Capture the cell that displays the provided text and extract its (X, Y) central coordinate. 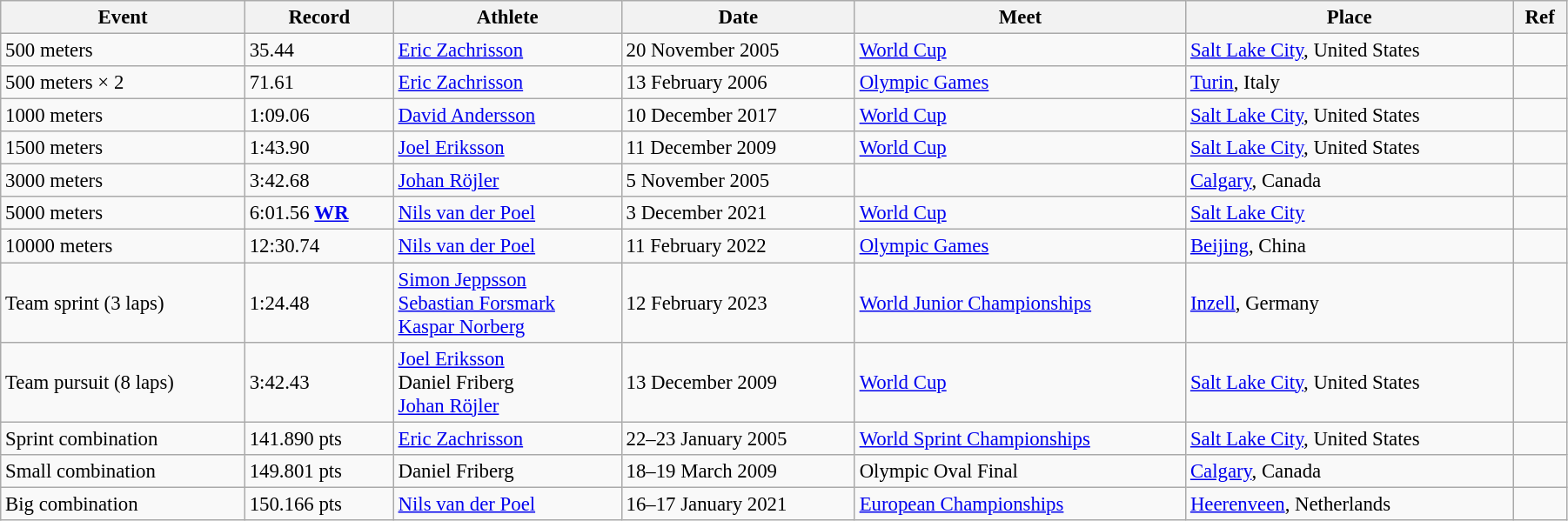
Small combination (124, 471)
European Championships (1020, 504)
Joel ErikssonDaniel FribergJohan Röjler (507, 382)
Olympic Oval Final (1020, 471)
5 November 2005 (738, 181)
1:43.90 (318, 148)
Meet (1020, 17)
10000 meters (124, 246)
5000 meters (124, 213)
13 February 2006 (738, 83)
149.801 pts (318, 471)
Place (1350, 17)
1:24.48 (318, 303)
500 meters (124, 50)
Simon JeppssonSebastian ForsmarkKaspar Norberg (507, 303)
Sprint combination (124, 438)
Date (738, 17)
3000 meters (124, 181)
Daniel Friberg (507, 471)
3:42.68 (318, 181)
Johan Röjler (507, 181)
David Andersson (507, 116)
22–23 January 2005 (738, 438)
World Junior Championships (1020, 303)
71.61 (318, 83)
Joel Eriksson (507, 148)
11 February 2022 (738, 246)
500 meters × 2 (124, 83)
Athlete (507, 17)
35.44 (318, 50)
1:09.06 (318, 116)
20 November 2005 (738, 50)
13 December 2009 (738, 382)
Inzell, Germany (1350, 303)
18–19 March 2009 (738, 471)
Record (318, 17)
Beijing, China (1350, 246)
Big combination (124, 504)
10 December 2017 (738, 116)
11 December 2009 (738, 148)
1000 meters (124, 116)
Salt Lake City (1350, 213)
16–17 January 2021 (738, 504)
150.166 pts (318, 504)
Event (124, 17)
12:30.74 (318, 246)
Team sprint (3 laps) (124, 303)
1500 meters (124, 148)
Heerenveen, Netherlands (1350, 504)
Ref (1540, 17)
Team pursuit (8 laps) (124, 382)
Turin, Italy (1350, 83)
6:01.56 WR (318, 213)
3 December 2021 (738, 213)
12 February 2023 (738, 303)
World Sprint Championships (1020, 438)
141.890 pts (318, 438)
3:42.43 (318, 382)
